Find where the given text appears and provide that cell's center as (X, Y) coordinate. 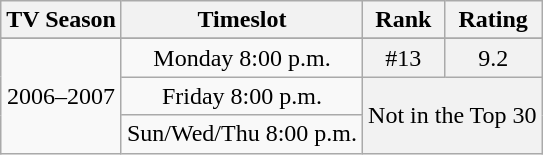
Monday 8:00 p.m. (242, 58)
#13 (404, 58)
TV Season (62, 20)
Not in the Top 30 (453, 115)
Sun/Wed/Thu 8:00 p.m. (242, 134)
2006–2007 (62, 96)
Rank (404, 20)
Rating (493, 20)
9.2 (493, 58)
Friday 8:00 p.m. (242, 96)
Timeslot (242, 20)
